For the text-containing cell, return its midpoint in [X, Y] coordinate format. 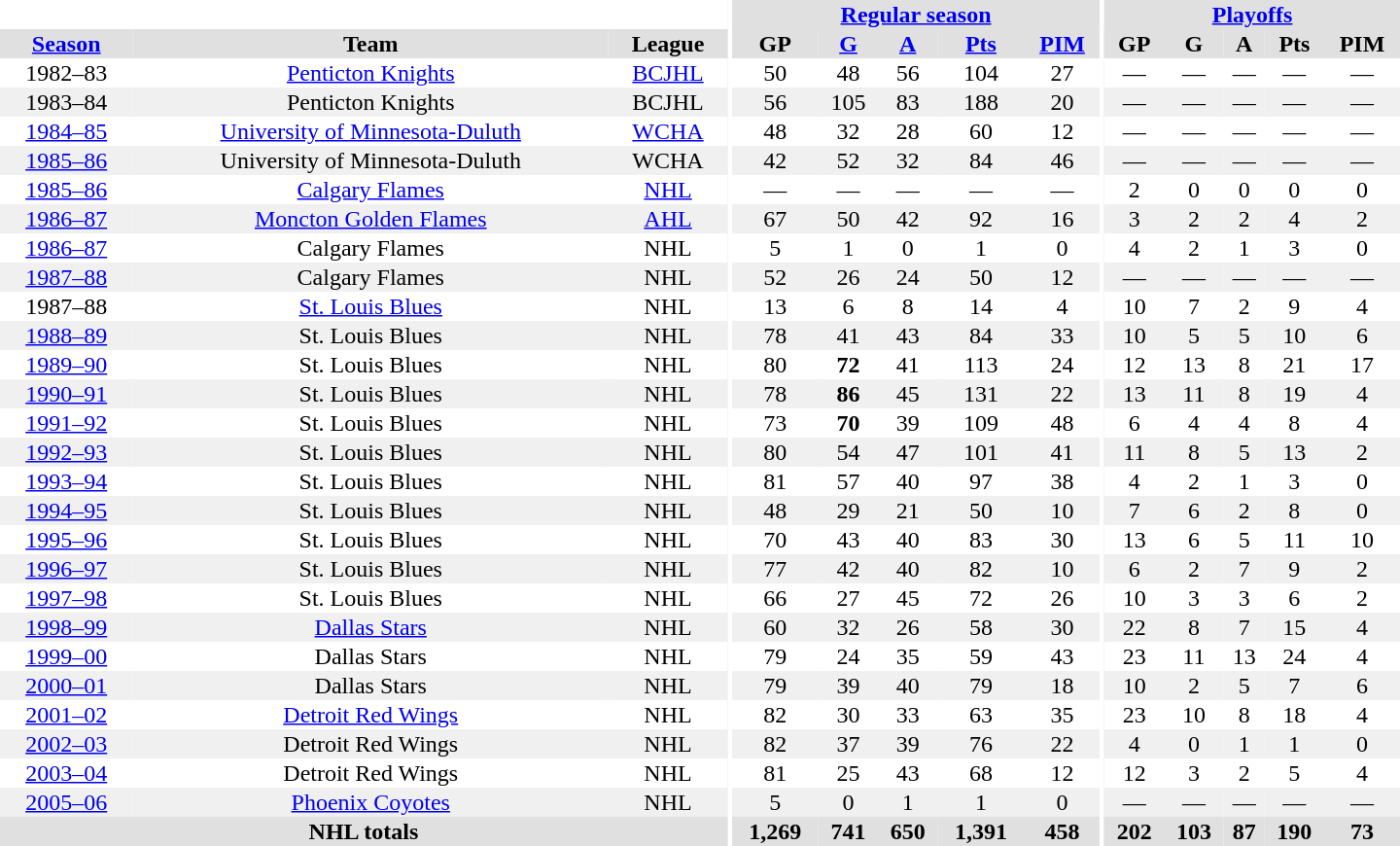
Phoenix Coyotes [370, 802]
190 [1295, 831]
63 [980, 715]
66 [776, 598]
Team [370, 44]
97 [980, 481]
67 [776, 219]
37 [848, 744]
20 [1063, 102]
28 [908, 131]
109 [980, 423]
103 [1194, 831]
2005–06 [66, 802]
League [668, 44]
458 [1063, 831]
1983–84 [66, 102]
Playoffs [1252, 15]
202 [1134, 831]
1995–96 [66, 540]
1991–92 [66, 423]
58 [980, 627]
1990–91 [66, 394]
741 [848, 831]
Regular season [916, 15]
87 [1243, 831]
1984–85 [66, 131]
15 [1295, 627]
1,269 [776, 831]
101 [980, 452]
1999–00 [66, 656]
38 [1063, 481]
16 [1063, 219]
113 [980, 365]
19 [1295, 394]
131 [980, 394]
2000–01 [66, 686]
54 [848, 452]
76 [980, 744]
46 [1063, 160]
NHL totals [364, 831]
68 [980, 773]
29 [848, 511]
105 [848, 102]
1996–97 [66, 569]
25 [848, 773]
104 [980, 73]
1,391 [980, 831]
17 [1362, 365]
1989–90 [66, 365]
1997–98 [66, 598]
2003–04 [66, 773]
47 [908, 452]
1982–83 [66, 73]
86 [848, 394]
14 [980, 306]
1993–94 [66, 481]
1994–95 [66, 511]
Season [66, 44]
92 [980, 219]
2002–03 [66, 744]
59 [980, 656]
1992–93 [66, 452]
77 [776, 569]
650 [908, 831]
1998–99 [66, 627]
Moncton Golden Flames [370, 219]
188 [980, 102]
2001–02 [66, 715]
1988–89 [66, 335]
AHL [668, 219]
57 [848, 481]
